Detect which cell encompasses the target text, then output its (X, Y) center coordinate. 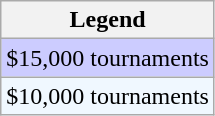
Legend (108, 20)
$10,000 tournaments (108, 96)
$15,000 tournaments (108, 58)
